Pinpoint the cell where the given text exists, returning its [X, Y] midpoint coordinate. 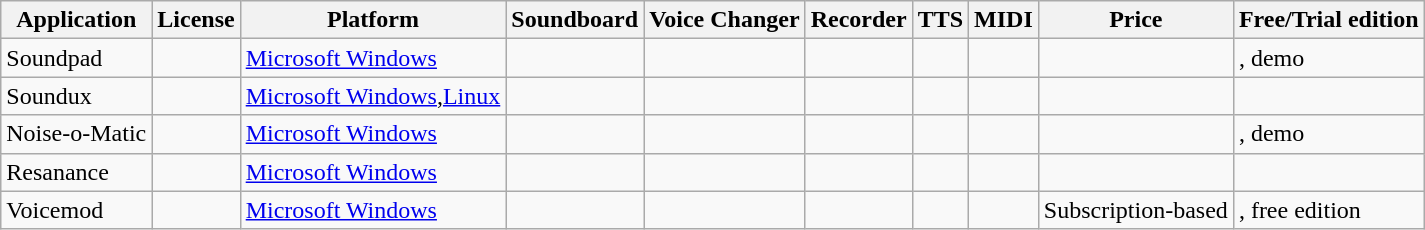
Resanance [76, 172]
TTS [940, 20]
Platform [373, 20]
Voice Changer [725, 20]
License [196, 20]
, free edition [1328, 210]
Microsoft Windows,Linux [373, 96]
Application [76, 20]
Soundux [76, 96]
Soundboard [575, 20]
Soundpad [76, 58]
Price [1136, 20]
MIDI [1004, 20]
Subscription-based [1136, 210]
Voicemod [76, 210]
Free/Trial edition [1328, 20]
Noise-o-Matic [76, 134]
Recorder [858, 20]
